Output the (x, y) coordinate of the center of the cell containing the given text.  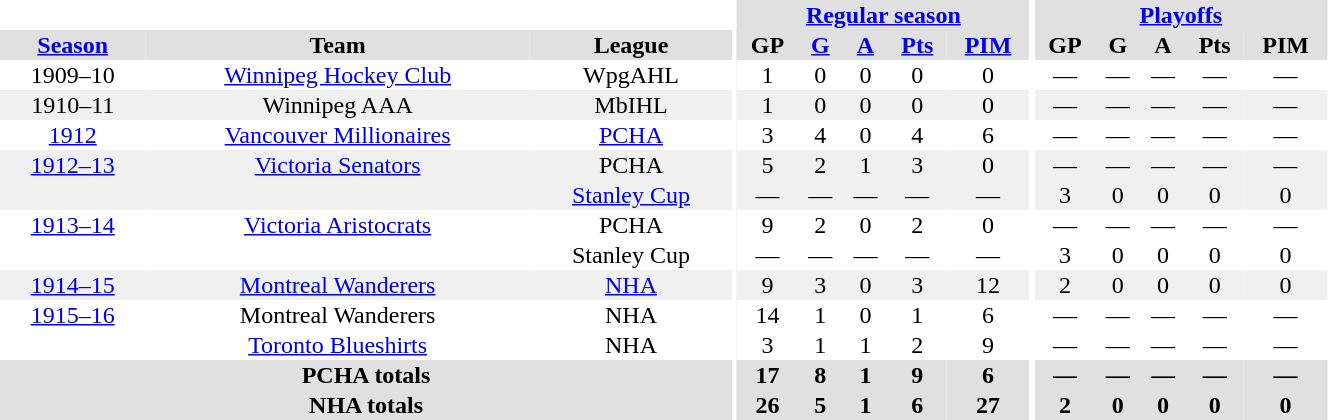
Regular season (883, 15)
1910–11 (72, 105)
Victoria Aristocrats (337, 225)
Team (337, 45)
MbIHL (631, 105)
Season (72, 45)
14 (768, 315)
Playoffs (1182, 15)
27 (988, 405)
Vancouver Millionaires (337, 135)
1913–14 (72, 225)
Toronto Blueshirts (337, 345)
8 (820, 375)
1909–10 (72, 75)
WpgAHL (631, 75)
League (631, 45)
Winnipeg AAA (337, 105)
Winnipeg Hockey Club (337, 75)
NHA totals (366, 405)
12 (988, 285)
17 (768, 375)
26 (768, 405)
1912 (72, 135)
1914–15 (72, 285)
Victoria Senators (337, 165)
1912–13 (72, 165)
PCHA totals (366, 375)
1915–16 (72, 315)
